Search for the cell housing the specified text and yield its (x, y) center coordinate. 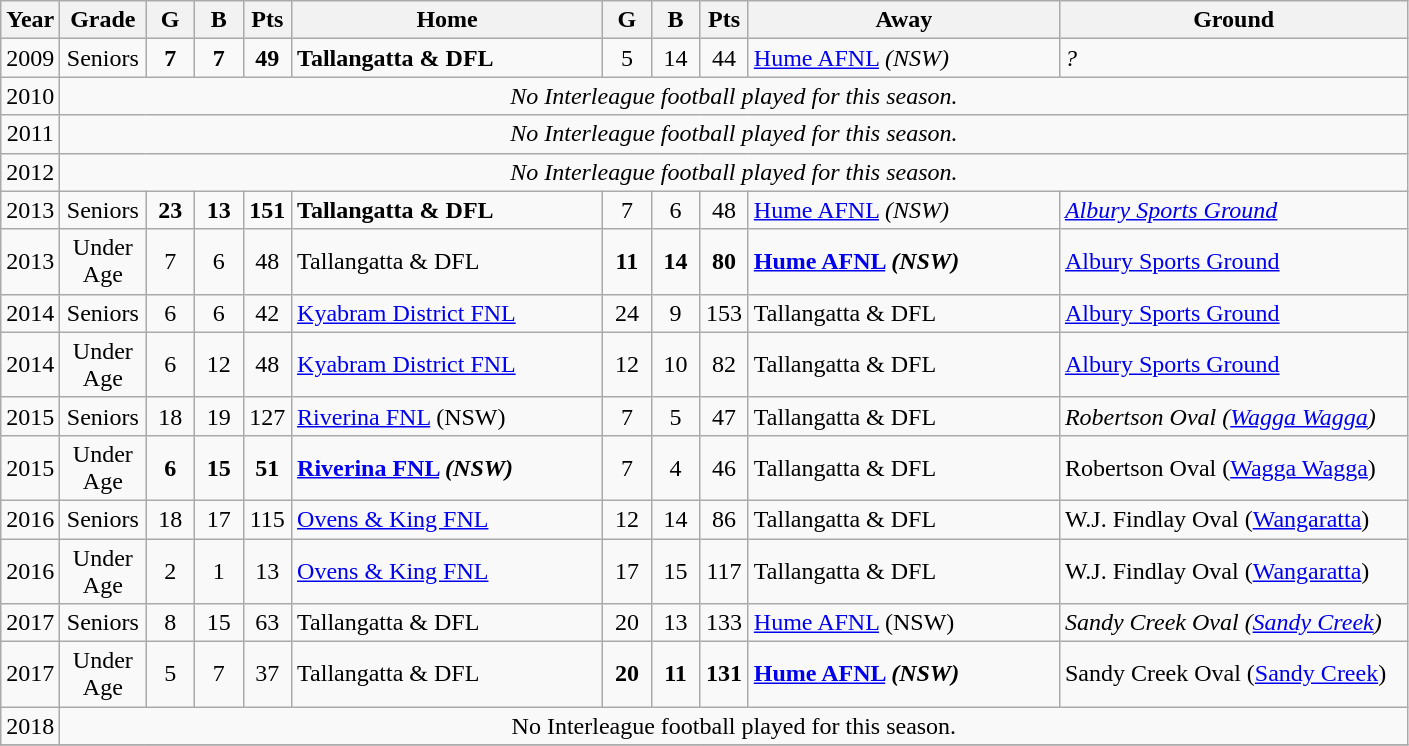
86 (724, 519)
115 (268, 519)
Grade (103, 20)
153 (724, 313)
2009 (30, 58)
127 (268, 416)
4 (676, 468)
44 (724, 58)
47 (724, 416)
117 (724, 570)
? (1234, 58)
51 (268, 468)
9 (676, 313)
2012 (30, 172)
2 (170, 570)
19 (218, 416)
Home (448, 20)
151 (268, 210)
Ground (1234, 20)
10 (676, 364)
2010 (30, 96)
23 (170, 210)
82 (724, 364)
133 (724, 623)
80 (724, 262)
42 (268, 313)
1 (218, 570)
49 (268, 58)
8 (170, 623)
46 (724, 468)
Away (904, 20)
63 (268, 623)
37 (268, 674)
2018 (30, 726)
Year (30, 20)
2011 (30, 134)
131 (724, 674)
24 (628, 313)
